Determine the (x, y) coordinate at the center of the cell enclosing the given text.  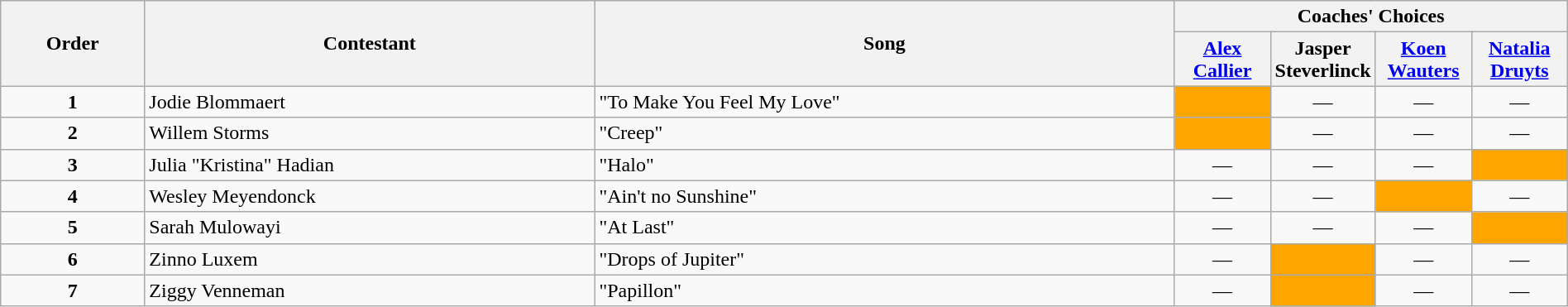
Order (73, 43)
Sarah Mulowayi (370, 228)
Alex Callier (1222, 60)
Contestant (370, 43)
6 (73, 259)
1 (73, 102)
5 (73, 228)
Ziggy Venneman (370, 290)
Zinno Luxem (370, 259)
Jodie Blommaert (370, 102)
Willem Storms (370, 133)
7 (73, 290)
4 (73, 196)
"To Make You Feel My Love" (885, 102)
Koen Wauters (1423, 60)
"Drops of Jupiter" (885, 259)
2 (73, 133)
"Papillon" (885, 290)
"Ain't no Sunshine" (885, 196)
Natalia Druyts (1519, 60)
"At Last" (885, 228)
3 (73, 165)
"Creep" (885, 133)
Jasper Steverlinck (1323, 60)
Wesley Meyendonck (370, 196)
"Halo" (885, 165)
Song (885, 43)
Julia "Kristina" Hadian (370, 165)
Coaches' Choices (1371, 17)
